Search for the cell housing the specified text and yield its [X, Y] center coordinate. 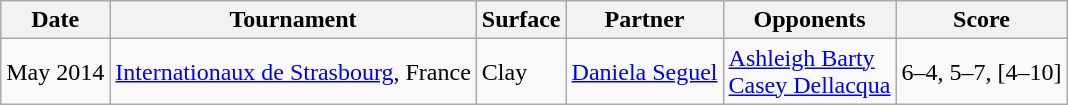
Opponents [810, 20]
Date [56, 20]
May 2014 [56, 72]
Clay [521, 72]
6–4, 5–7, [4–10] [982, 72]
Internationaux de Strasbourg, France [294, 72]
Ashleigh Barty Casey Dellacqua [810, 72]
Daniela Seguel [644, 72]
Score [982, 20]
Tournament [294, 20]
Partner [644, 20]
Surface [521, 20]
